Detect which cell encompasses the target text, then output its (X, Y) center coordinate. 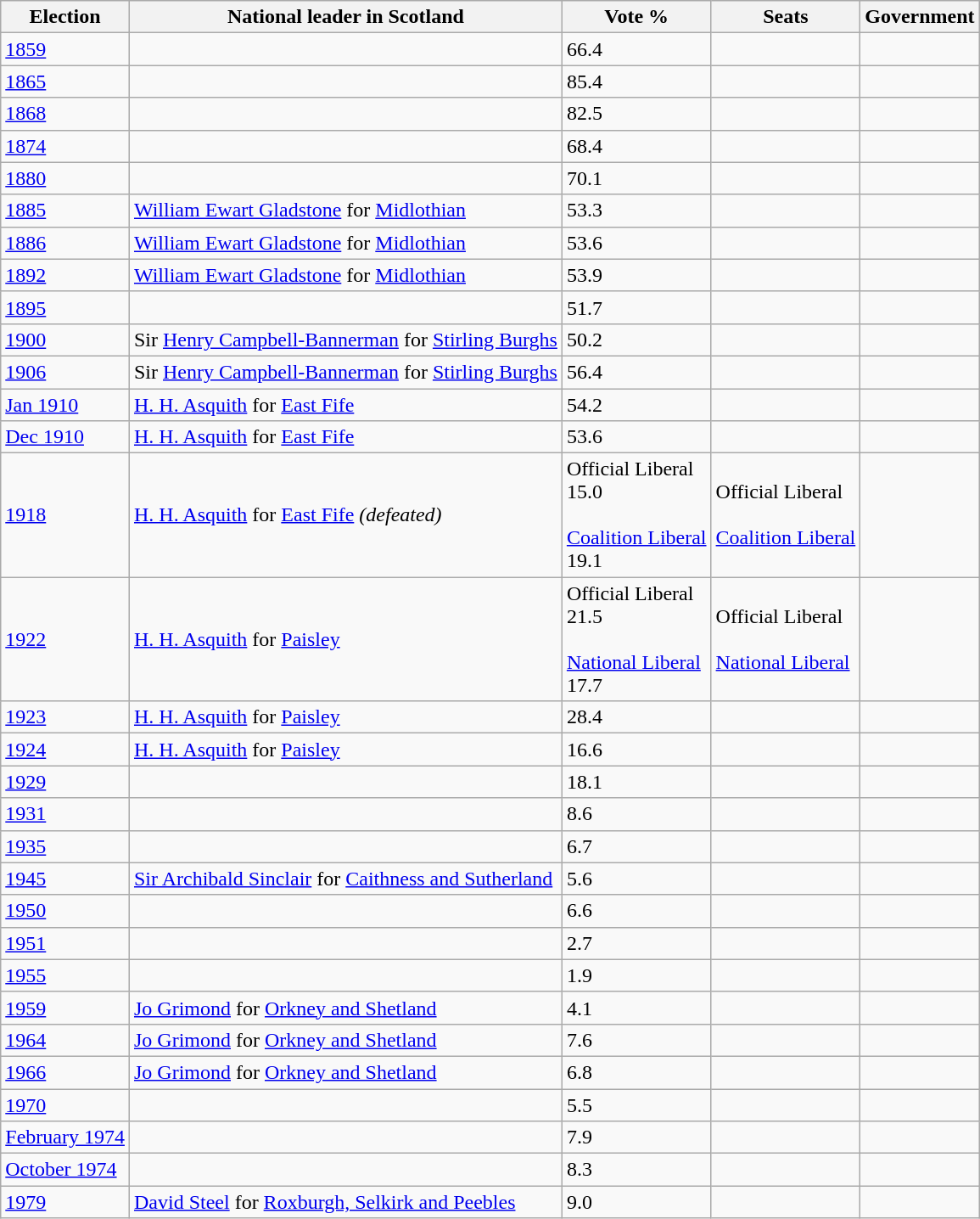
David Steel for Roxburgh, Selkirk and Peebles (345, 1202)
1895 (65, 307)
1859 (65, 49)
6.8 (636, 1072)
1945 (65, 879)
53.9 (636, 275)
H. H. Asquith for East Fife (defeated) (345, 515)
Official Liberal15.0Coalition Liberal19.1 (636, 515)
1929 (65, 782)
16.6 (636, 750)
5.6 (636, 879)
1970 (65, 1104)
Dec 1910 (65, 437)
1923 (65, 717)
Official LiberalNational Liberal (786, 639)
1868 (65, 114)
1950 (65, 911)
18.1 (636, 782)
7.6 (636, 1040)
1959 (65, 1008)
Election (65, 17)
Official Liberal21.5National Liberal17.7 (636, 639)
53.3 (636, 211)
1951 (65, 943)
1966 (65, 1072)
8.6 (636, 814)
6.6 (636, 911)
54.2 (636, 405)
1885 (65, 211)
66.4 (636, 49)
1865 (65, 81)
1892 (65, 275)
October 1974 (65, 1170)
50.2 (636, 340)
2.7 (636, 943)
7.9 (636, 1138)
1931 (65, 814)
68.4 (636, 146)
1880 (65, 178)
9.0 (636, 1202)
8.3 (636, 1170)
1900 (65, 340)
5.5 (636, 1104)
Jan 1910 (65, 405)
56.4 (636, 372)
1964 (65, 1040)
Seats (786, 17)
70.1 (636, 178)
4.1 (636, 1008)
1924 (65, 750)
National leader in Scotland (345, 17)
February 1974 (65, 1138)
Vote % (636, 17)
1955 (65, 975)
Sir Archibald Sinclair for Caithness and Sutherland (345, 879)
1.9 (636, 975)
6.7 (636, 846)
82.5 (636, 114)
1918 (65, 515)
Official LiberalCoalition Liberal (786, 515)
28.4 (636, 717)
1922 (65, 639)
1935 (65, 846)
1979 (65, 1202)
Government (920, 17)
1906 (65, 372)
1886 (65, 243)
51.7 (636, 307)
85.4 (636, 81)
1874 (65, 146)
